Identify which cell holds the provided text, then report its [X, Y] central coordinate. 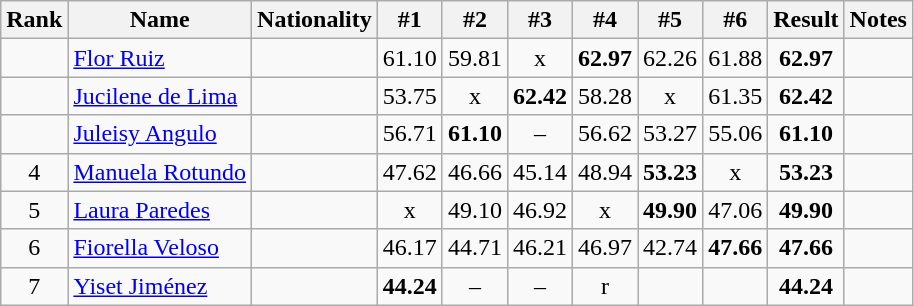
5 [34, 210]
Nationality [315, 20]
55.06 [736, 134]
#5 [670, 20]
48.94 [604, 172]
#4 [604, 20]
46.21 [540, 248]
Name [160, 20]
47.06 [736, 210]
53.27 [670, 134]
56.62 [604, 134]
#3 [540, 20]
58.28 [604, 96]
6 [34, 248]
Jucilene de Lima [160, 96]
#6 [736, 20]
#1 [410, 20]
61.88 [736, 58]
7 [34, 286]
62.26 [670, 58]
Yiset Jiménez [160, 286]
#2 [474, 20]
Juleisy Angulo [160, 134]
46.17 [410, 248]
61.35 [736, 96]
Flor Ruiz [160, 58]
46.97 [604, 248]
46.66 [474, 172]
Result [806, 20]
42.74 [670, 248]
Laura Paredes [160, 210]
46.92 [540, 210]
47.62 [410, 172]
r [604, 286]
Manuela Rotundo [160, 172]
Rank [34, 20]
Notes [878, 20]
44.71 [474, 248]
45.14 [540, 172]
49.10 [474, 210]
53.75 [410, 96]
56.71 [410, 134]
59.81 [474, 58]
Fiorella Veloso [160, 248]
4 [34, 172]
